Detect which cell encompasses the target text, then output its (X, Y) center coordinate. 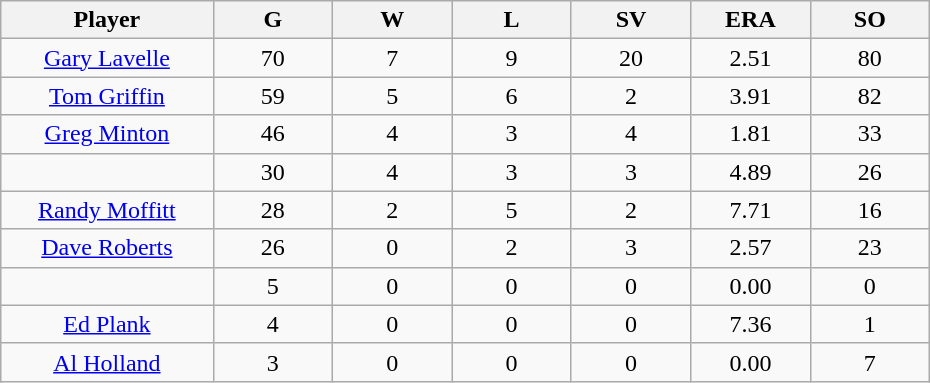
30 (272, 172)
7.36 (750, 324)
2.51 (750, 58)
L (512, 20)
16 (870, 210)
SO (870, 20)
2.57 (750, 248)
28 (272, 210)
1.81 (750, 134)
80 (870, 58)
Ed Plank (107, 324)
Greg Minton (107, 134)
7.71 (750, 210)
82 (870, 96)
20 (630, 58)
G (272, 20)
9 (512, 58)
1 (870, 324)
ERA (750, 20)
4.89 (750, 172)
6 (512, 96)
46 (272, 134)
Gary Lavelle (107, 58)
23 (870, 248)
Al Holland (107, 362)
SV (630, 20)
59 (272, 96)
Player (107, 20)
70 (272, 58)
W (392, 20)
Dave Roberts (107, 248)
Tom Griffin (107, 96)
3.91 (750, 96)
Randy Moffitt (107, 210)
33 (870, 134)
